Scan for the cell matching the given text and deliver its [X, Y] coordinate at center. 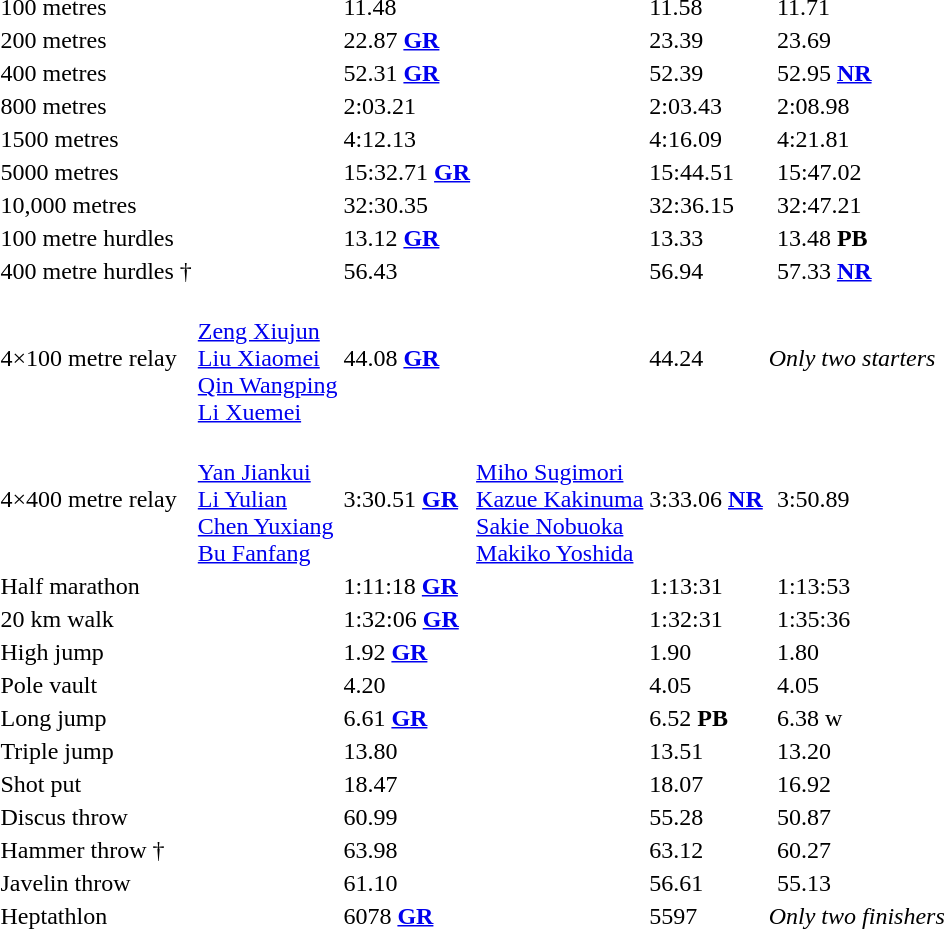
4.20 [407, 685]
44.24 [706, 358]
1:32:06 GR [407, 619]
52.31 GR [407, 73]
15:44.51 [706, 172]
1:13:31 [706, 586]
4:12.13 [407, 139]
52.39 [706, 73]
4:16.09 [706, 139]
18.47 [407, 784]
13.12 GR [407, 238]
32:30.35 [407, 205]
1:32:31 [706, 619]
22.87 GR [407, 40]
56.43 [407, 271]
18.07 [706, 784]
23.39 [706, 40]
2:03.43 [706, 106]
56.61 [706, 883]
56.94 [706, 271]
13.80 [407, 751]
13.33 [706, 238]
1.92 GR [407, 652]
15:32.71 GR [407, 172]
Miho SugimoriKazue KakinumaSakie NobuokaMakiko Yoshida [560, 499]
44.08 GR [407, 358]
1.90 [706, 652]
4.05 [706, 685]
3:33.06 NR [706, 499]
3:30.51 GR [407, 499]
1:11:18 GR [407, 586]
63.98 [407, 850]
Zeng XiujunLiu XiaomeiQin WangpingLi Xuemei [268, 358]
55.28 [706, 817]
Yan JiankuiLi YulianChen YuxiangBu Fanfang [268, 499]
61.10 [407, 883]
63.12 [706, 850]
6.52 PB [706, 718]
60.99 [407, 817]
2:03.21 [407, 106]
13.51 [706, 751]
32:36.15 [706, 205]
6.61 GR [407, 718]
